Locate the cell with the specified text and output its (x, y) center coordinate. 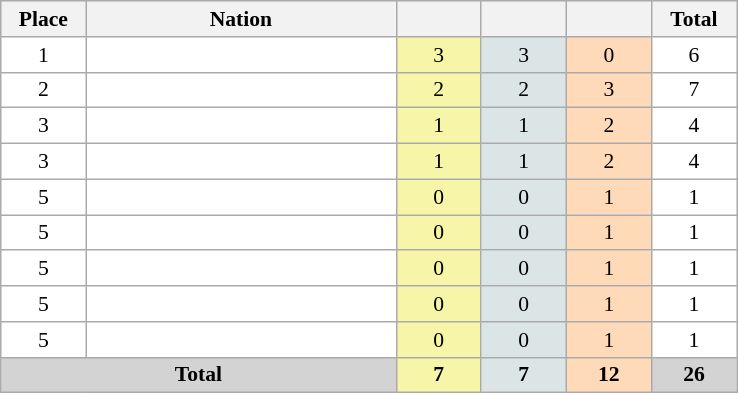
6 (694, 55)
Place (44, 19)
26 (694, 375)
12 (608, 375)
Nation (241, 19)
